Provide the [X, Y] coordinate of the cell's center where the given text is located.  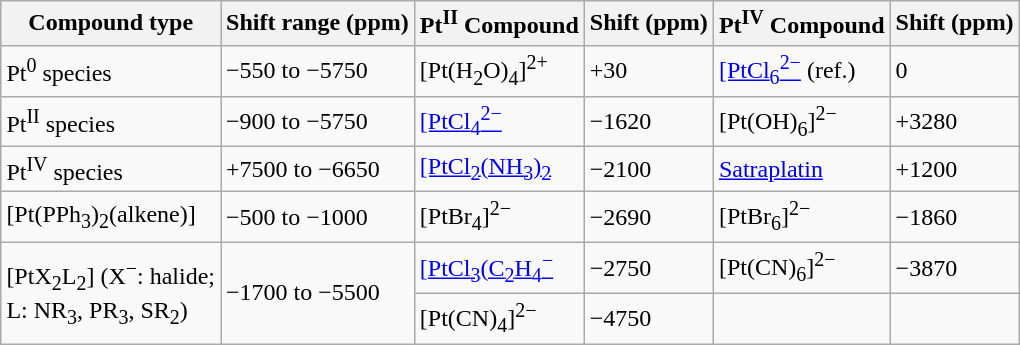
−2750 [648, 268]
−550 to −5750 [318, 70]
−1620 [648, 122]
[Pt(OH)6]2− [802, 122]
[Pt(CN)4]2− [499, 318]
[PtCl42− [499, 122]
−500 to −1000 [318, 218]
−1700 to −5500 [318, 293]
PtIV species [111, 170]
Pt0 species [111, 70]
[PtBr4]2− [499, 218]
[PtBr6]2− [802, 218]
Satraplatin [802, 170]
−1860 [954, 218]
Compound type [111, 24]
[PtX2L2] (X−: halide;L: NR3, PR3, SR2) [111, 293]
[PtCl62− (ref.) [802, 70]
[Pt(CN)6]2− [802, 268]
[Pt(H2O)4]2+ [499, 70]
PtIV Compound [802, 24]
−900 to −5750 [318, 122]
−2100 [648, 170]
Shift range (ppm) [318, 24]
PtII species [111, 122]
+7500 to −6650 [318, 170]
+30 [648, 70]
−3870 [954, 268]
PtII Compound [499, 24]
−2690 [648, 218]
+1200 [954, 170]
+3280 [954, 122]
0 [954, 70]
[Pt(PPh3)2(alkene)] [111, 218]
[PtCl2(NH3)2 [499, 170]
[PtCl3(C2H4− [499, 268]
−4750 [648, 318]
